Locate the cell with the specified text and output its (X, Y) center coordinate. 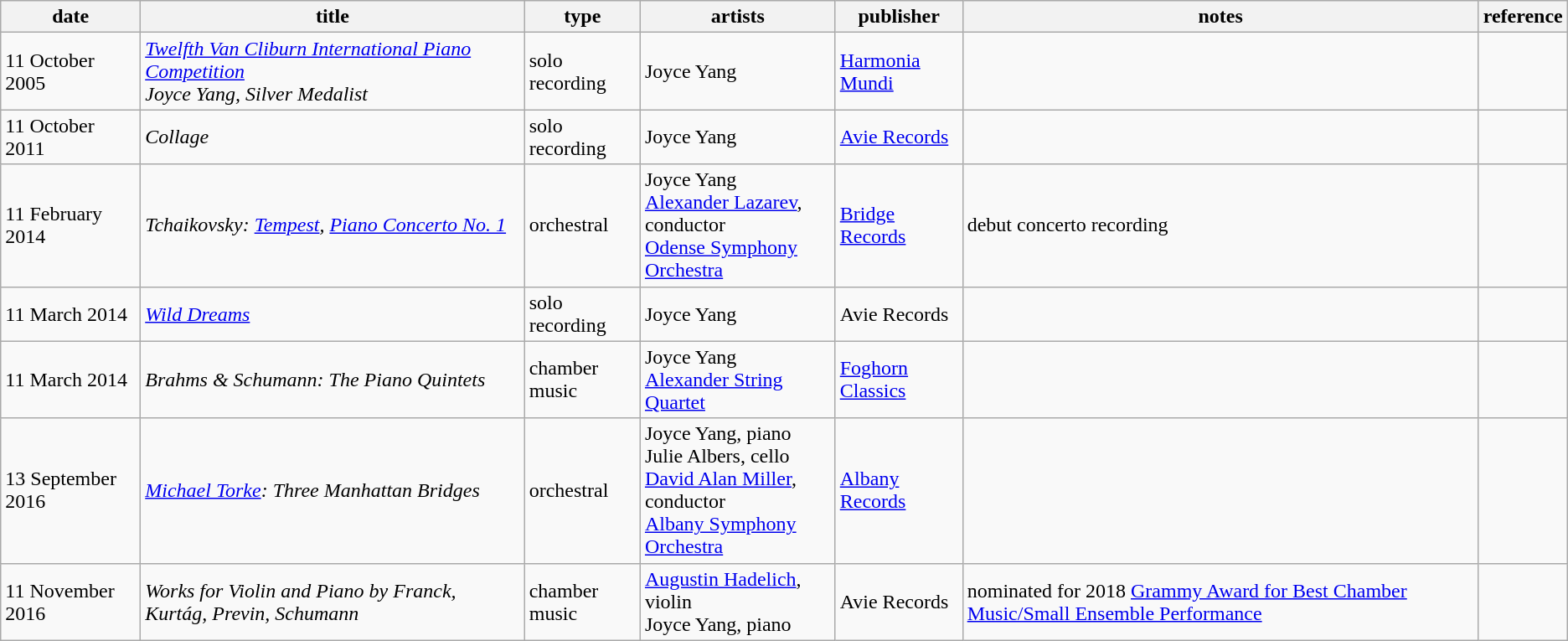
Works for Violin and Piano by Franck, Kurtág, Previn, Schumann (333, 602)
type (582, 17)
notes (1220, 17)
date (70, 17)
publisher (899, 17)
debut concerto recording (1220, 225)
Augustin Hadelich, violinJoyce Yang, piano (737, 602)
nominated for 2018 Grammy Award for Best Chamber Music/Small Ensemble Performance (1220, 602)
reference (1523, 17)
Harmonia Mundi (899, 71)
Michael Torke: Three Manhattan Bridges (333, 491)
Twelfth Van Cliburn International Piano CompetitionJoyce Yang, Silver Medalist (333, 71)
artists (737, 17)
title (333, 17)
13 September 2016 (70, 491)
11 February 2014 (70, 225)
Joyce YangAlexander String Quartet (737, 380)
11 October 2011 (70, 137)
Albany Records (899, 491)
Joyce Yang, pianoJulie Albers, celloDavid Alan Miller, conductorAlbany Symphony Orchestra (737, 491)
Foghorn Classics (899, 380)
Collage (333, 137)
Joyce YangAlexander Lazarev, conductorOdense Symphony Orchestra (737, 225)
Bridge Records (899, 225)
Wild Dreams (333, 313)
Tchaikovsky: Tempest, Piano Concerto No. 1 (333, 225)
11 October 2005 (70, 71)
11 November 2016 (70, 602)
Brahms & Schumann: The Piano Quintets (333, 380)
